From the cell containing the given text, extract its center point as (x, y) coordinate. 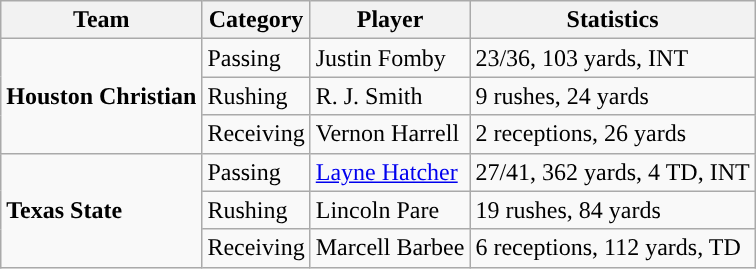
2 receptions, 26 yards (612, 134)
9 rushes, 24 yards (612, 96)
19 rushes, 84 yards (612, 210)
23/36, 103 yards, INT (612, 58)
Houston Christian (102, 96)
R. J. Smith (390, 96)
Lincoln Pare (390, 210)
27/41, 362 yards, 4 TD, INT (612, 172)
6 receptions, 112 yards, TD (612, 248)
Marcell Barbee (390, 248)
Statistics (612, 20)
Layne Hatcher (390, 172)
Texas State (102, 210)
Vernon Harrell (390, 134)
Category (256, 20)
Player (390, 20)
Team (102, 20)
Justin Fomby (390, 58)
